Output the [x, y] coordinate of the center of the cell containing the given text.  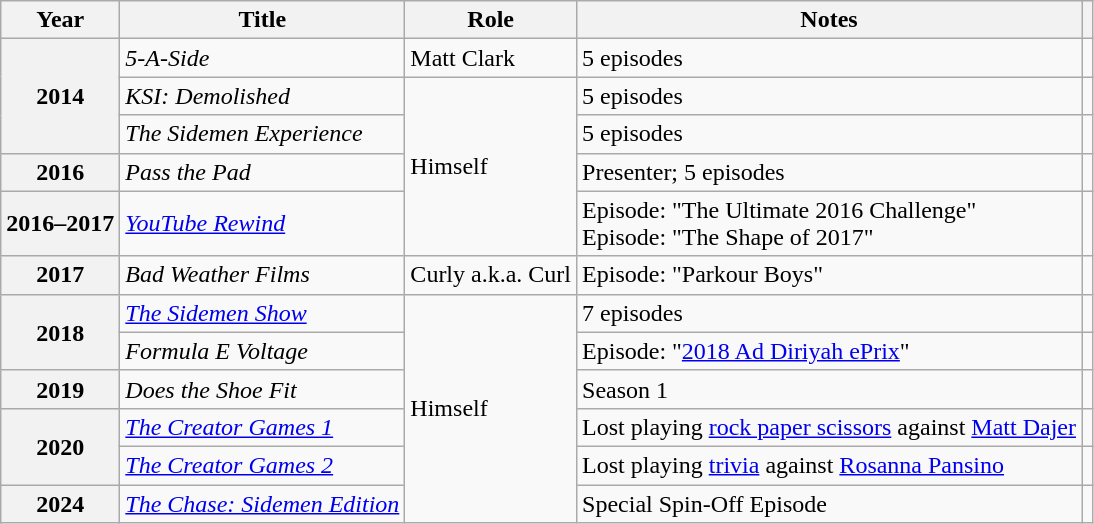
2016–2017 [60, 224]
The Chase: Sidemen Edition [262, 503]
Formula E Voltage [262, 351]
2017 [60, 275]
The Sidemen Experience [262, 134]
Curly a.k.a. Curl [491, 275]
Bad Weather Films [262, 275]
Episode: "2018 Ad Diriyah ePrix" [830, 351]
2020 [60, 446]
2016 [60, 172]
Episode: "The Ultimate 2016 Challenge"Episode: "The Shape of 2017" [830, 224]
Lost playing trivia against Rosanna Pansino [830, 465]
Notes [830, 20]
The Sidemen Show [262, 313]
The Creator Games 1 [262, 427]
KSI: Demolished [262, 96]
2024 [60, 503]
Season 1 [830, 389]
Does the Shoe Fit [262, 389]
2014 [60, 96]
Title [262, 20]
Year [60, 20]
Episode: "Parkour Boys" [830, 275]
The Creator Games 2 [262, 465]
Role [491, 20]
Lost playing rock paper scissors against Matt Dajer [830, 427]
Pass the Pad [262, 172]
Matt Clark [491, 58]
2019 [60, 389]
Special Spin-Off Episode [830, 503]
Presenter; 5 episodes [830, 172]
5-A-Side [262, 58]
2018 [60, 332]
YouTube Rewind [262, 224]
7 episodes [830, 313]
